Extract the (x, y) coordinate from the center of the cell holding the provided text.  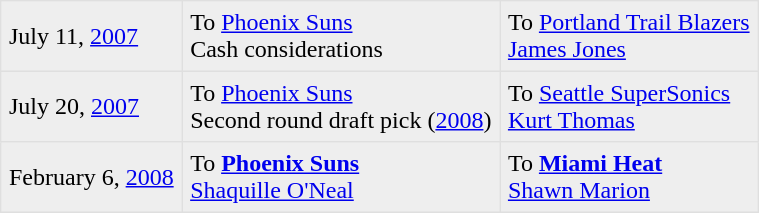
To Seattle SuperSonicsKurt Thomas (629, 106)
To Portland Trail BlazersJames Jones (629, 36)
To Phoenix SunsShaquille O'Neal (341, 177)
July 11, 2007 (92, 36)
To Miami HeatShawn Marion (629, 177)
February 6, 2008 (92, 177)
July 20, 2007 (92, 106)
To Phoenix SunsSecond round draft pick (2008) (341, 106)
To Phoenix SunsCash considerations (341, 36)
